Return (x, y) of the center of cell containing provided text 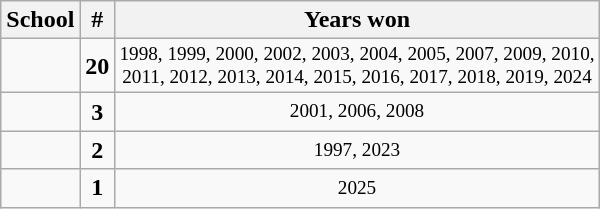
2 (98, 150)
3 (98, 112)
1998, 1999, 2000, 2002, 2003, 2004, 2005, 2007, 2009, 2010, 2011, 2012, 2013, 2014, 2015, 2016, 2017, 2018, 2019, 2024 (357, 66)
1 (98, 188)
# (98, 20)
Years won (357, 20)
2025 (357, 188)
20 (98, 66)
2001, 2006, 2008 (357, 112)
School (40, 20)
1997, 2023 (357, 150)
